Search for the cell housing the specified text and yield its [x, y] center coordinate. 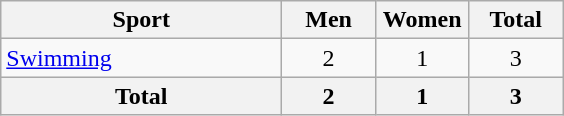
Women [422, 20]
Swimming [142, 58]
Sport [142, 20]
Men [329, 20]
